Scan for the cell matching the given text and deliver its (x, y) coordinate at center. 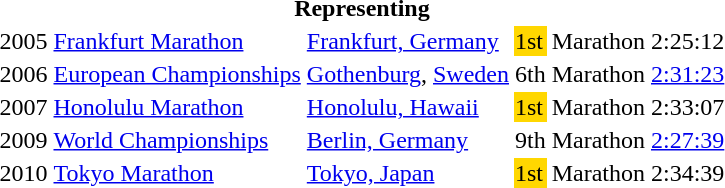
World Championships (177, 140)
Gothenburg, Sweden (408, 74)
Honolulu, Hawaii (408, 107)
Tokyo Marathon (177, 173)
Honolulu Marathon (177, 107)
Berlin, Germany (408, 140)
2:27:39 (687, 140)
Tokyo, Japan (408, 173)
9th (531, 140)
2:31:23 (687, 74)
2:34:39 (687, 173)
Frankfurt, Germany (408, 41)
European Championships (177, 74)
2:25:12 (687, 41)
2:33:07 (687, 107)
6th (531, 74)
Frankfurt Marathon (177, 41)
